Detect which cell encompasses the target text, then output its (X, Y) center coordinate. 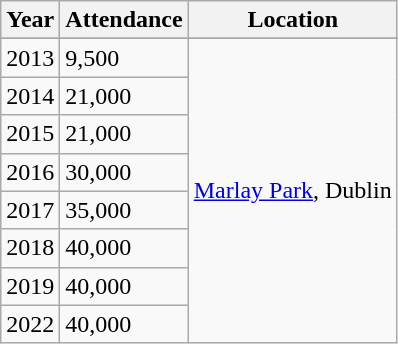
2017 (30, 210)
30,000 (124, 172)
2022 (30, 324)
Attendance (124, 20)
Year (30, 20)
Location (292, 20)
2019 (30, 286)
2016 (30, 172)
2015 (30, 134)
2018 (30, 248)
2014 (30, 96)
2013 (30, 58)
9,500 (124, 58)
35,000 (124, 210)
Marlay Park, Dublin (292, 191)
